Find where the given text appears and provide that cell's center as [x, y] coordinate. 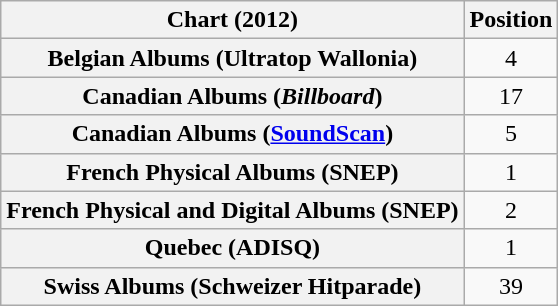
Belgian Albums (Ultratop Wallonia) [232, 58]
Canadian Albums (SoundScan) [232, 134]
Position [511, 20]
Chart (2012) [232, 20]
Quebec (ADISQ) [232, 248]
5 [511, 134]
Canadian Albums (Billboard) [232, 96]
2 [511, 210]
4 [511, 58]
17 [511, 96]
Swiss Albums (Schweizer Hitparade) [232, 286]
French Physical and Digital Albums (SNEP) [232, 210]
39 [511, 286]
French Physical Albums (SNEP) [232, 172]
